Output the [X, Y] coordinate of the center of the cell containing the given text.  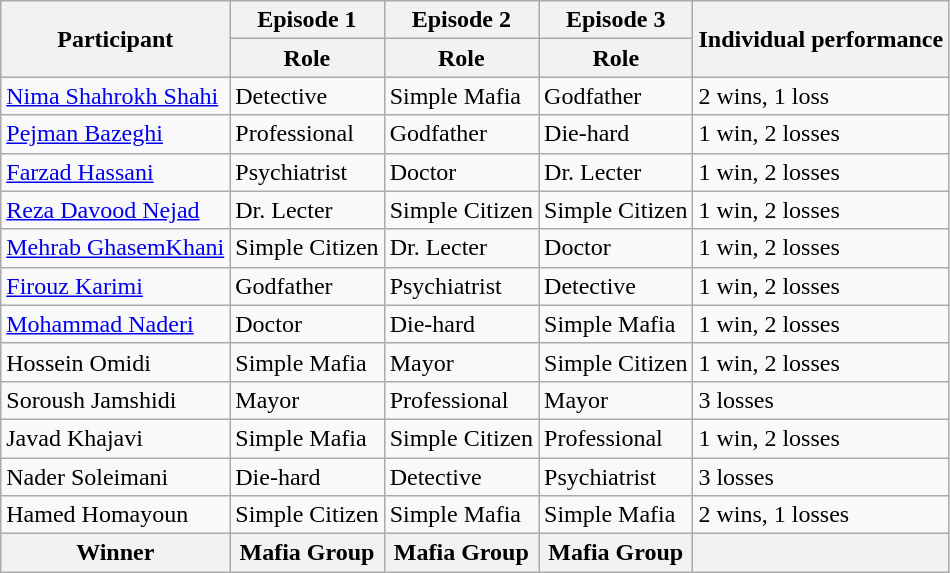
Javad Khajavi [116, 438]
Firouz Karimi [116, 286]
Episode 1 [307, 20]
Nader Soleimani [116, 477]
Mehrab GhasemKhani [116, 248]
Hamed Homayoun [116, 515]
2 wins, 1 losses [821, 515]
Episode 2 [461, 20]
Winner [116, 553]
Soroush Jamshidi [116, 400]
Individual performance [821, 39]
2 wins, 1 loss [821, 96]
Reza Davood Nejad [116, 210]
Nima Shahrokh Shahi [116, 96]
Farzad Hassani [116, 172]
Episode 3 [616, 20]
Participant [116, 39]
Pejman Bazeghi [116, 134]
Mohammad Naderi [116, 324]
Hossein Omidi [116, 362]
